Provide the (x, y) coordinate of the cell's center where the given text is located.  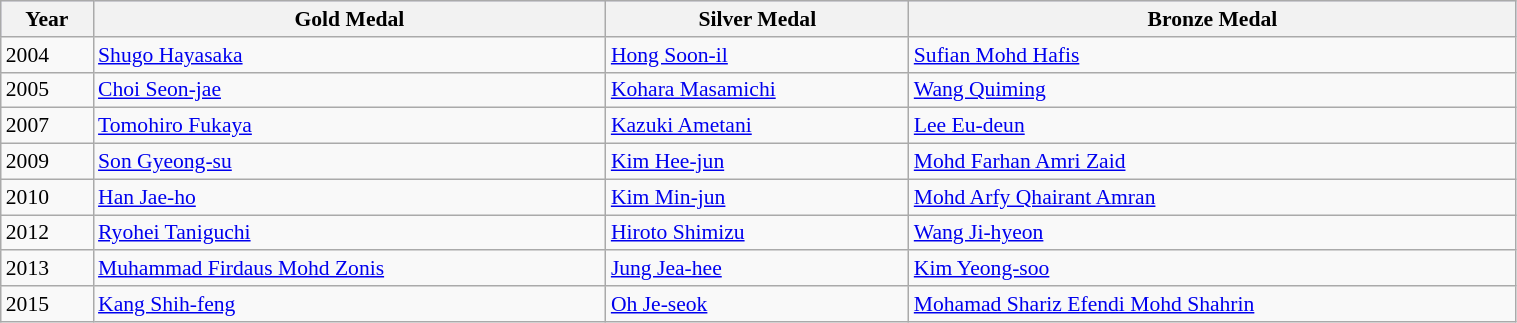
Son Gyeong-su (350, 162)
2004 (47, 55)
2012 (47, 233)
2010 (47, 197)
Mohd Arfy Qhairant Amran (1212, 197)
2015 (47, 304)
Kazuki Ametani (758, 126)
2005 (47, 90)
Hiroto Shimizu (758, 233)
Mohd Farhan Amri Zaid (1212, 162)
Year (47, 19)
Kohara Masamichi (758, 90)
Bronze Medal (1212, 19)
Han Jae-ho (350, 197)
Oh Je-seok (758, 304)
Sufian Mohd Hafis (1212, 55)
Choi Seon-jae (350, 90)
2007 (47, 126)
Mohamad Shariz Efendi Mohd Shahrin (1212, 304)
Shugo Hayasaka (350, 55)
Lee Eu-deun (1212, 126)
Kim Min-jun (758, 197)
Wang Ji-hyeon (1212, 233)
Hong Soon-il (758, 55)
Kim Yeong-soo (1212, 269)
Tomohiro Fukaya (350, 126)
Jung Jea-hee (758, 269)
Kim Hee-jun (758, 162)
Kang Shih-feng (350, 304)
2009 (47, 162)
Gold Medal (350, 19)
Muhammad Firdaus Mohd Zonis (350, 269)
Silver Medal (758, 19)
Wang Quiming (1212, 90)
Ryohei Taniguchi (350, 233)
2013 (47, 269)
